Capture the cell that displays the provided text and extract its (X, Y) central coordinate. 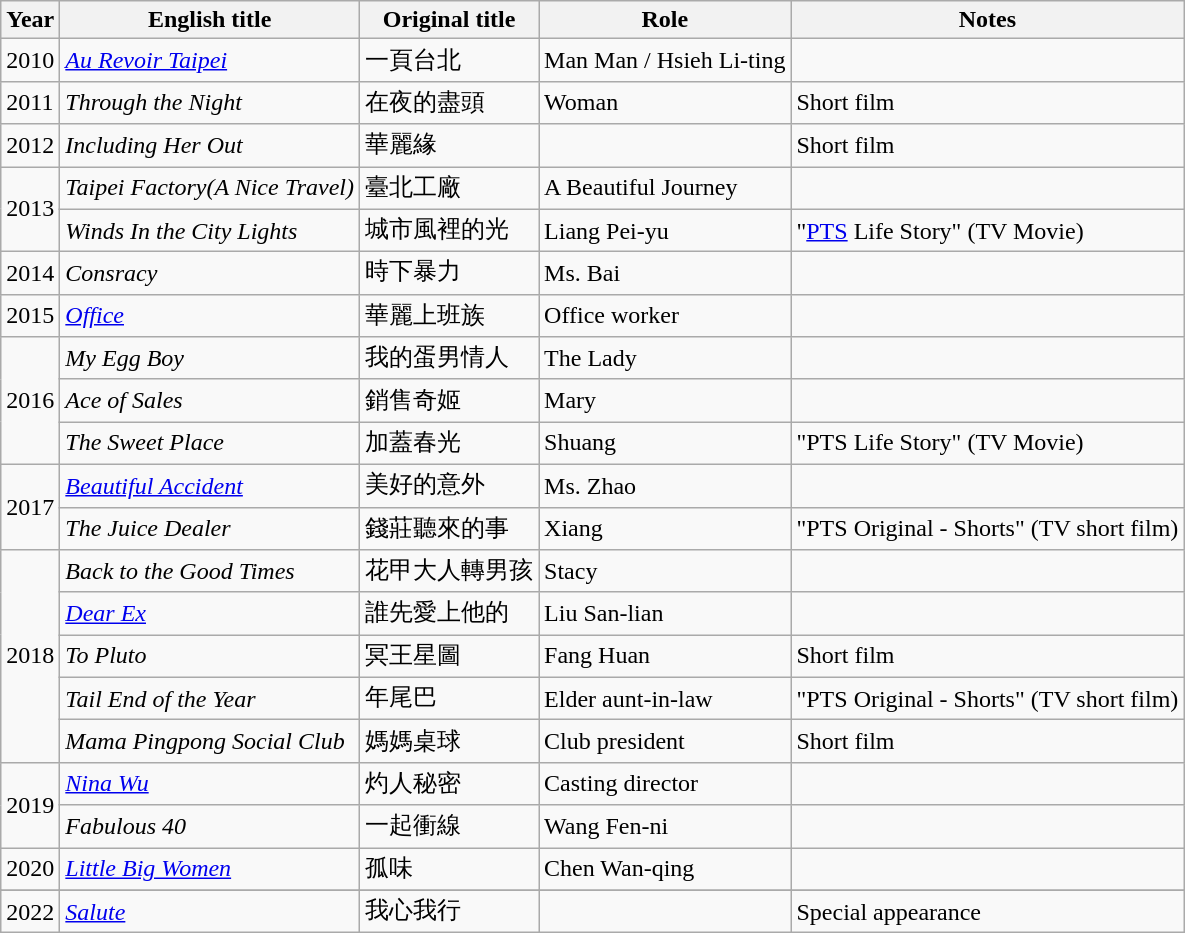
Shuang (665, 444)
媽媽桌球 (450, 742)
Notes (988, 20)
2022 (30, 912)
A Beautiful Journey (665, 188)
Mama Pingpong Social Club (210, 742)
Ms. Bai (665, 274)
Tail End of the Year (210, 698)
2013 (30, 208)
English title (210, 20)
The Lady (665, 358)
2019 (30, 804)
Taipei Factory(A Nice Travel) (210, 188)
Office worker (665, 316)
Back to the Good Times (210, 572)
Salute (210, 912)
臺北工廠 (450, 188)
My Egg Boy (210, 358)
Man Man / Hsieh Li-ting (665, 60)
Liang Pei-yu (665, 230)
Chen Wan-qing (665, 870)
Au Revoir Taipei (210, 60)
灼人秘密 (450, 784)
2012 (30, 146)
Year (30, 20)
Including Her Out (210, 146)
Winds In the City Lights (210, 230)
Role (665, 20)
華麗上班族 (450, 316)
美好的意外 (450, 486)
Little Big Women (210, 870)
The Sweet Place (210, 444)
Fang Huan (665, 656)
誰先愛上他的 (450, 614)
Liu San-lian (665, 614)
孤味 (450, 870)
To Pluto (210, 656)
我心我行 (450, 912)
2010 (30, 60)
Stacy (665, 572)
Dear Ex (210, 614)
Ms. Zhao (665, 486)
Ace of Sales (210, 400)
Office (210, 316)
2016 (30, 401)
2011 (30, 102)
The Juice Dealer (210, 528)
花甲大人轉男孩 (450, 572)
錢莊聽來的事 (450, 528)
2015 (30, 316)
Beautiful Accident (210, 486)
銷售奇姬 (450, 400)
Consracy (210, 274)
我的蛋男情人 (450, 358)
在夜的盡頭 (450, 102)
2020 (30, 870)
Wang Fen-ni (665, 826)
Elder aunt-in-law (665, 698)
年尾巴 (450, 698)
2014 (30, 274)
Mary (665, 400)
Casting director (665, 784)
Club president (665, 742)
2017 (30, 506)
華麗緣 (450, 146)
Through the Night (210, 102)
一起衝線 (450, 826)
Special appearance (988, 912)
一頁台北 (450, 60)
Fabulous 40 (210, 826)
時下暴力 (450, 274)
Nina Wu (210, 784)
加蓋春光 (450, 444)
Xiang (665, 528)
冥王星圖 (450, 656)
Original title (450, 20)
2018 (30, 656)
城市風裡的光 (450, 230)
Woman (665, 102)
